Pinpoint the cell where the given text exists, returning its (x, y) midpoint coordinate. 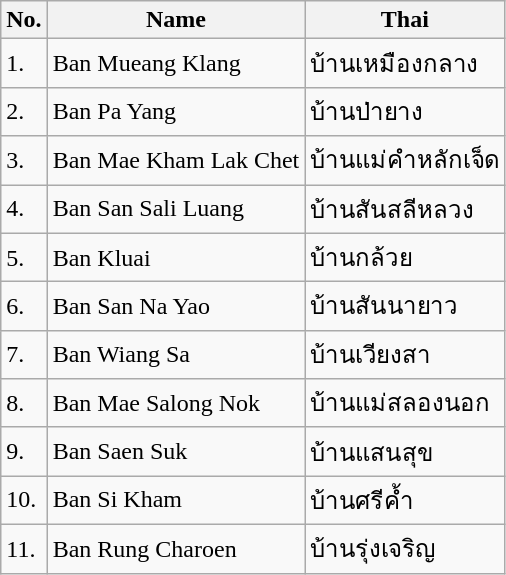
10. (24, 500)
11. (24, 548)
No. (24, 20)
บ้านศรีค้ำ (405, 500)
บ้านสันสลีหลวง (405, 208)
Ban Pa Yang (176, 112)
7. (24, 354)
บ้านรุ่งเจริญ (405, 548)
5. (24, 258)
Ban Rung Charoen (176, 548)
4. (24, 208)
Ban Si Kham (176, 500)
Ban Wiang Sa (176, 354)
6. (24, 306)
Ban Mueang Klang (176, 64)
Ban Mae Salong Nok (176, 404)
บ้านแม่สลองนอก (405, 404)
บ้านเวียงสา (405, 354)
9. (24, 452)
บ้านสันนายาว (405, 306)
บ้านแม่คำหลักเจ็ด (405, 160)
Ban San Sali Luang (176, 208)
Ban Saen Suk (176, 452)
3. (24, 160)
Name (176, 20)
Ban Kluai (176, 258)
บ้านเหมืองกลาง (405, 64)
8. (24, 404)
Ban San Na Yao (176, 306)
บ้านกล้วย (405, 258)
บ้านป่ายาง (405, 112)
Ban Mae Kham Lak Chet (176, 160)
บ้านแสนสุข (405, 452)
1. (24, 64)
Thai (405, 20)
2. (24, 112)
